Provide the [x, y] coordinate of the cell's center where the given text is located.  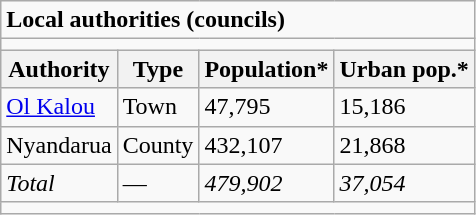
Urban pop.* [404, 69]
47,795 [266, 107]
Ol Kalou [59, 107]
County [158, 145]
Type [158, 69]
37,054 [404, 183]
432,107 [266, 145]
15,186 [404, 107]
Local authorities (councils) [238, 20]
— [158, 183]
Authority [59, 69]
21,868 [404, 145]
Total [59, 183]
Nyandarua [59, 145]
479,902 [266, 183]
Town [158, 107]
Population* [266, 69]
